Find where the given text appears and provide that cell's center as [x, y] coordinate. 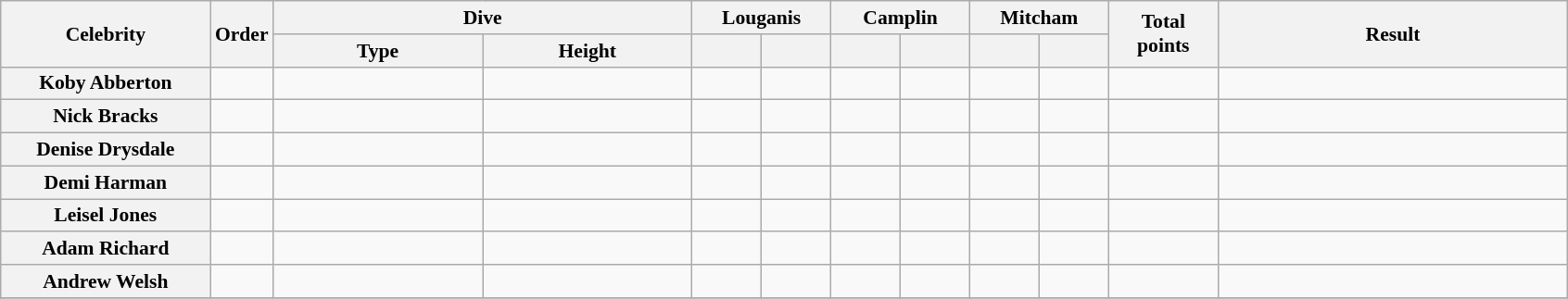
Adam Richard [106, 249]
Totalpoints [1163, 33]
Andrew Welsh [106, 281]
Type [378, 51]
Louganis [762, 18]
Height [588, 51]
Leisel Jones [106, 216]
Nick Bracks [106, 117]
Dive [483, 18]
Celebrity [106, 33]
Demi Harman [106, 182]
Order [242, 33]
Mitcham [1039, 18]
Camplin [901, 18]
Koby Abberton [106, 83]
Denise Drysdale [106, 150]
Result [1392, 33]
